Determine the (x, y) coordinate at the center of the cell enclosing the given text.  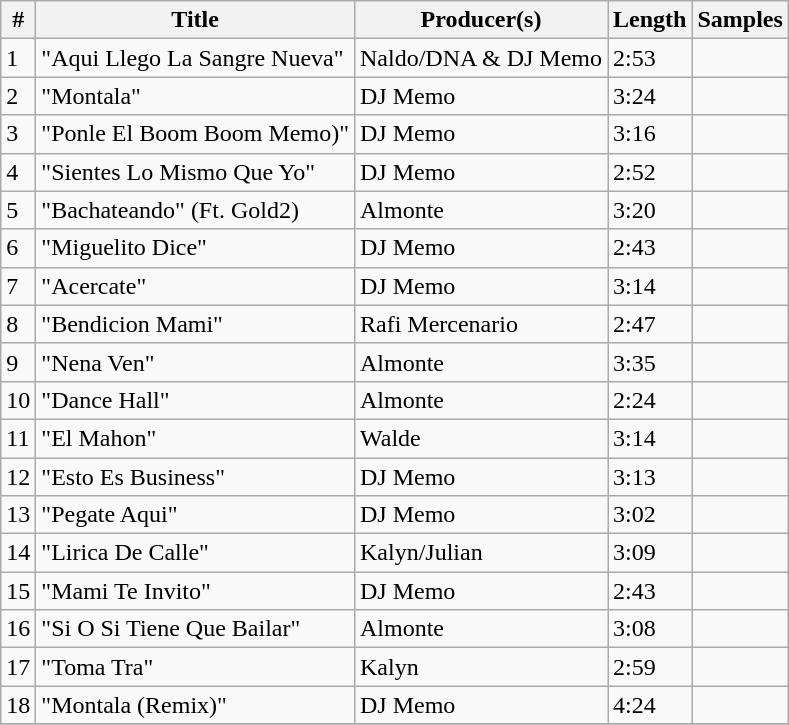
"Montala (Remix)" (196, 705)
Naldo/DNA & DJ Memo (480, 58)
9 (18, 362)
2:47 (650, 324)
4:24 (650, 705)
1 (18, 58)
"Toma Tra" (196, 667)
7 (18, 286)
"Nena Ven" (196, 362)
Title (196, 20)
2:24 (650, 400)
3:09 (650, 553)
2:52 (650, 172)
"Acercate" (196, 286)
"Lirica De Calle" (196, 553)
Rafi Mercenario (480, 324)
13 (18, 515)
3:24 (650, 96)
15 (18, 591)
8 (18, 324)
12 (18, 477)
"El Mahon" (196, 438)
2:53 (650, 58)
"Pegate Aqui" (196, 515)
6 (18, 248)
3:20 (650, 210)
"Ponle El Boom Boom Memo)" (196, 134)
14 (18, 553)
18 (18, 705)
3:16 (650, 134)
11 (18, 438)
"Bachateando" (Ft. Gold2) (196, 210)
"Bendicion Mami" (196, 324)
"Si O Si Tiene Que Bailar" (196, 629)
3:35 (650, 362)
"Sientes Lo Mismo Que Yo" (196, 172)
# (18, 20)
"Miguelito Dice" (196, 248)
Length (650, 20)
3:13 (650, 477)
17 (18, 667)
4 (18, 172)
Kalyn/Julian (480, 553)
16 (18, 629)
3:08 (650, 629)
Walde (480, 438)
5 (18, 210)
"Montala" (196, 96)
"Esto Es Business" (196, 477)
2:59 (650, 667)
Samples (740, 20)
"Aqui Llego La Sangre Nueva" (196, 58)
Producer(s) (480, 20)
Kalyn (480, 667)
3 (18, 134)
10 (18, 400)
"Dance Hall" (196, 400)
3:02 (650, 515)
2 (18, 96)
"Mami Te Invito" (196, 591)
